Search for the cell housing the specified text and yield its [x, y] center coordinate. 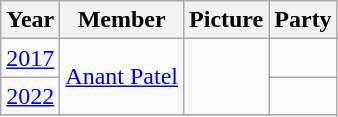
Anant Patel [122, 77]
2017 [30, 58]
Party [303, 20]
Picture [226, 20]
2022 [30, 96]
Year [30, 20]
Member [122, 20]
